Search for the cell housing the specified text and yield its (X, Y) center coordinate. 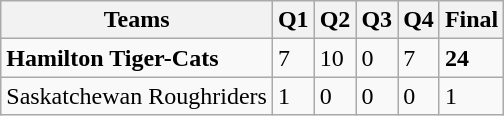
Q1 (293, 20)
Q2 (335, 20)
10 (335, 58)
Teams (137, 20)
Q4 (419, 20)
Hamilton Tiger-Cats (137, 58)
Saskatchewan Roughriders (137, 96)
Q3 (377, 20)
Final (471, 20)
24 (471, 58)
